Determine the [X, Y] coordinate at the center of the cell enclosing the given text.  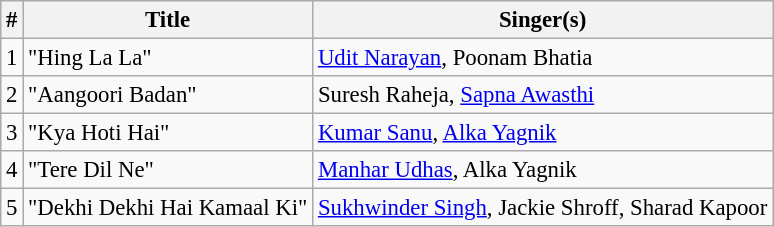
1 [12, 58]
Suresh Raheja, Sapna Awasthi [543, 95]
3 [12, 133]
2 [12, 95]
Title [168, 20]
"Aangoori Badan" [168, 95]
"Hing La La" [168, 58]
Udit Narayan, Poonam Bhatia [543, 58]
Manhar Udhas, Alka Yagnik [543, 170]
"Kya Hoti Hai" [168, 133]
# [12, 20]
Kumar Sanu, Alka Yagnik [543, 133]
5 [12, 208]
"Tere Dil Ne" [168, 170]
"Dekhi Dekhi Hai Kamaal Ki" [168, 208]
Sukhwinder Singh, Jackie Shroff, Sharad Kapoor [543, 208]
Singer(s) [543, 20]
4 [12, 170]
